Determine the (X, Y) coordinate at the center of the cell enclosing the given text.  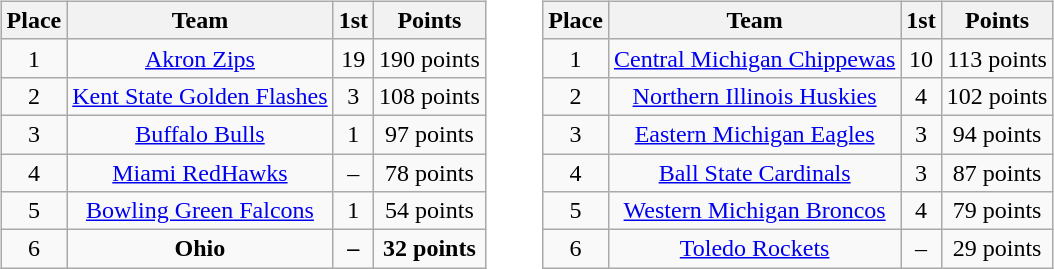
Western Michigan Broncos (754, 211)
Miami RedHawks (200, 173)
10 (921, 58)
Central Michigan Chippewas (754, 58)
Toledo Rockets (754, 249)
102 points (997, 96)
Ball State Cardinals (754, 173)
19 (353, 58)
Northern Illinois Huskies (754, 96)
Ohio (200, 249)
Kent State Golden Flashes (200, 96)
97 points (430, 134)
78 points (430, 173)
87 points (997, 173)
79 points (997, 211)
32 points (430, 249)
54 points (430, 211)
108 points (430, 96)
Bowling Green Falcons (200, 211)
190 points (430, 58)
29 points (997, 249)
Akron Zips (200, 58)
Eastern Michigan Eagles (754, 134)
113 points (997, 58)
Buffalo Bulls (200, 134)
94 points (997, 134)
